For the text-containing cell, return its midpoint in (x, y) coordinate format. 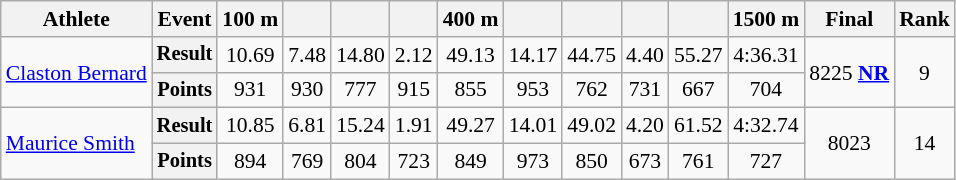
44.75 (592, 55)
769 (307, 162)
777 (360, 90)
667 (698, 90)
673 (645, 162)
7.48 (307, 55)
915 (414, 90)
15.24 (360, 126)
14 (924, 144)
55.27 (698, 55)
723 (414, 162)
8023 (849, 144)
8225 NR (849, 72)
49.27 (471, 126)
1500 m (766, 19)
1.91 (414, 126)
849 (471, 162)
14.80 (360, 55)
14.17 (534, 55)
Final (849, 19)
4.40 (645, 55)
100 m (250, 19)
4.20 (645, 126)
731 (645, 90)
973 (534, 162)
Maurice Smith (76, 144)
855 (471, 90)
894 (250, 162)
49.13 (471, 55)
931 (250, 90)
4:32.74 (766, 126)
850 (592, 162)
704 (766, 90)
Event (185, 19)
761 (698, 162)
6.81 (307, 126)
804 (360, 162)
Rank (924, 19)
14.01 (534, 126)
400 m (471, 19)
Claston Bernard (76, 72)
2.12 (414, 55)
953 (534, 90)
762 (592, 90)
61.52 (698, 126)
10.69 (250, 55)
930 (307, 90)
727 (766, 162)
Athlete (76, 19)
49.02 (592, 126)
9 (924, 72)
4:36.31 (766, 55)
10.85 (250, 126)
